Provide the (x, y) coordinate of the cell's center where the given text is located.  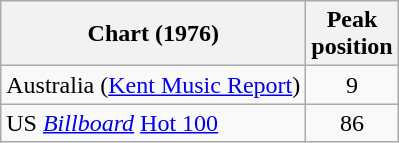
Chart (1976) (154, 34)
9 (352, 85)
86 (352, 123)
Peakposition (352, 34)
US Billboard Hot 100 (154, 123)
Australia (Kent Music Report) (154, 85)
